Locate the cell with the specified text and output its (X, Y) center coordinate. 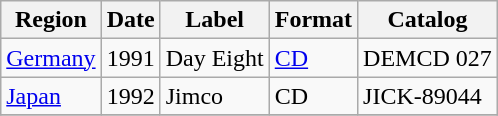
Format (313, 20)
DEMCD 027 (428, 58)
Date (130, 20)
Day Eight (214, 58)
JICK-89044 (428, 96)
Japan (51, 96)
Jimco (214, 96)
Label (214, 20)
Region (51, 20)
1992 (130, 96)
Catalog (428, 20)
Germany (51, 58)
1991 (130, 58)
